For the text-containing cell, return its midpoint in [x, y] coordinate format. 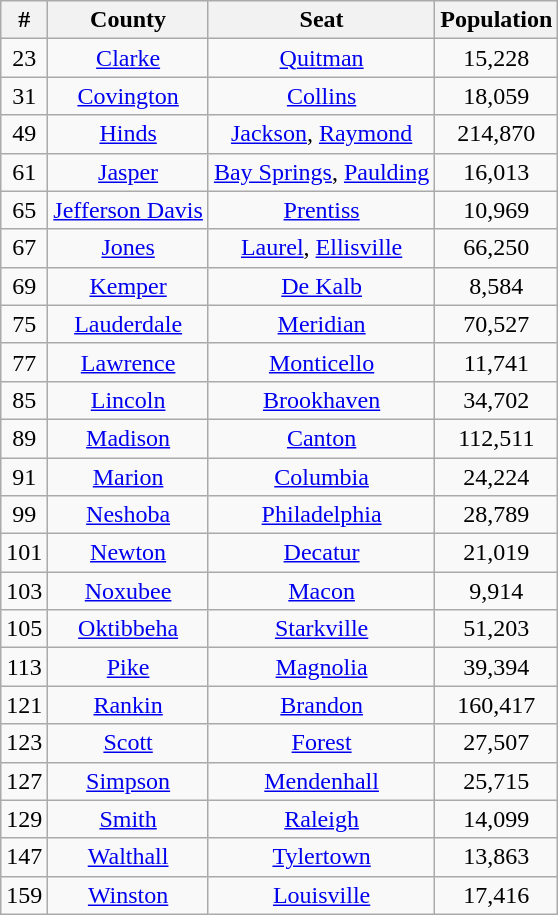
Columbia [321, 477]
Brookhaven [321, 400]
Brandon [321, 705]
Jefferson Davis [128, 210]
103 [24, 591]
61 [24, 172]
91 [24, 477]
10,969 [496, 210]
Quitman [321, 58]
99 [24, 515]
Starkville [321, 629]
70,527 [496, 324]
Pike [128, 667]
25,715 [496, 781]
Winston [128, 895]
66,250 [496, 248]
Louisville [321, 895]
Rankin [128, 705]
27,507 [496, 743]
105 [24, 629]
Meridian [321, 324]
214,870 [496, 134]
Clarke [128, 58]
69 [24, 286]
24,224 [496, 477]
21,019 [496, 553]
Marion [128, 477]
89 [24, 438]
Lincoln [128, 400]
Macon [321, 591]
121 [24, 705]
Mendenhall [321, 781]
Philadelphia [321, 515]
Magnolia [321, 667]
Tylertown [321, 857]
65 [24, 210]
Jackson, Raymond [321, 134]
Lauderdale [128, 324]
18,059 [496, 96]
Raleigh [321, 819]
County [128, 20]
Newton [128, 553]
123 [24, 743]
113 [24, 667]
Population [496, 20]
De Kalb [321, 286]
Monticello [321, 362]
Collins [321, 96]
Kemper [128, 286]
77 [24, 362]
Laurel, Ellisville [321, 248]
17,416 [496, 895]
159 [24, 895]
67 [24, 248]
28,789 [496, 515]
Hinds [128, 134]
Decatur [321, 553]
Canton [321, 438]
75 [24, 324]
85 [24, 400]
39,394 [496, 667]
49 [24, 134]
Covington [128, 96]
Scott [128, 743]
160,417 [496, 705]
16,013 [496, 172]
Forest [321, 743]
Smith [128, 819]
Madison [128, 438]
Jones [128, 248]
Prentiss [321, 210]
Bay Springs, Paulding [321, 172]
8,584 [496, 286]
15,228 [496, 58]
147 [24, 857]
14,099 [496, 819]
Seat [321, 20]
127 [24, 781]
51,203 [496, 629]
Walthall [128, 857]
11,741 [496, 362]
34,702 [496, 400]
101 [24, 553]
129 [24, 819]
Jasper [128, 172]
Neshoba [128, 515]
112,511 [496, 438]
Simpson [128, 781]
Lawrence [128, 362]
# [24, 20]
9,914 [496, 591]
23 [24, 58]
31 [24, 96]
13,863 [496, 857]
Oktibbeha [128, 629]
Noxubee [128, 591]
